Find where the given text appears and provide that cell's center as (x, y) coordinate. 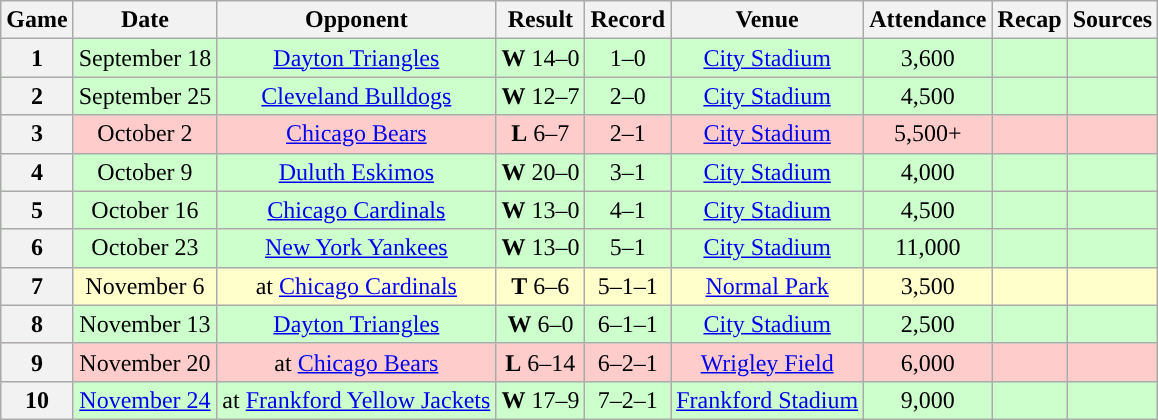
September 25 (145, 96)
Recap (1030, 20)
Chicago Bears (356, 134)
4–1 (628, 210)
5–1 (628, 248)
October 16 (145, 210)
4 (37, 172)
Wrigley Field (768, 362)
2,500 (928, 324)
October 2 (145, 134)
Chicago Cardinals (356, 210)
3,500 (928, 286)
September 18 (145, 58)
9,000 (928, 400)
6,000 (928, 362)
11,000 (928, 248)
November 6 (145, 286)
3 (37, 134)
Sources (1112, 20)
Venue (768, 20)
3–1 (628, 172)
October 23 (145, 248)
Game (37, 20)
November 13 (145, 324)
Opponent (356, 20)
2–0 (628, 96)
November 20 (145, 362)
at Chicago Bears (356, 362)
6 (37, 248)
3,600 (928, 58)
at Chicago Cardinals (356, 286)
1 (37, 58)
Attendance (928, 20)
Duluth Eskimos (356, 172)
Result (540, 20)
2 (37, 96)
W 17–9 (540, 400)
5–1–1 (628, 286)
W 14–0 (540, 58)
1–0 (628, 58)
October 9 (145, 172)
Cleveland Bulldogs (356, 96)
5 (37, 210)
L 6–7 (540, 134)
6–2–1 (628, 362)
2–1 (628, 134)
Date (145, 20)
New York Yankees (356, 248)
6–1–1 (628, 324)
9 (37, 362)
4,000 (928, 172)
W 6–0 (540, 324)
5,500+ (928, 134)
W 20–0 (540, 172)
10 (37, 400)
7–2–1 (628, 400)
Record (628, 20)
8 (37, 324)
at Frankford Yellow Jackets (356, 400)
T 6–6 (540, 286)
Frankford Stadium (768, 400)
7 (37, 286)
November 24 (145, 400)
L 6–14 (540, 362)
Normal Park (768, 286)
W 12–7 (540, 96)
